Provide the (X, Y) coordinate of the cell's center where the given text is located.  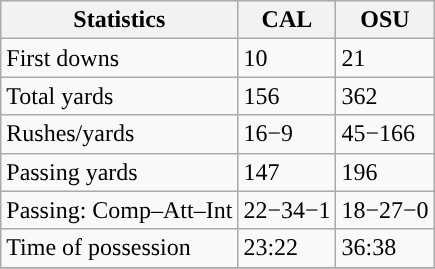
36:38 (385, 248)
23:22 (287, 248)
OSU (385, 20)
Passing: Comp–Att–Int (120, 210)
Rushes/yards (120, 134)
45−166 (385, 134)
10 (287, 58)
Passing yards (120, 172)
21 (385, 58)
16−9 (287, 134)
Statistics (120, 20)
362 (385, 96)
156 (287, 96)
Total yards (120, 96)
18−27−0 (385, 210)
22−34−1 (287, 210)
Time of possession (120, 248)
First downs (120, 58)
147 (287, 172)
196 (385, 172)
CAL (287, 20)
